Find where the given text appears and provide that cell's center as (x, y) coordinate. 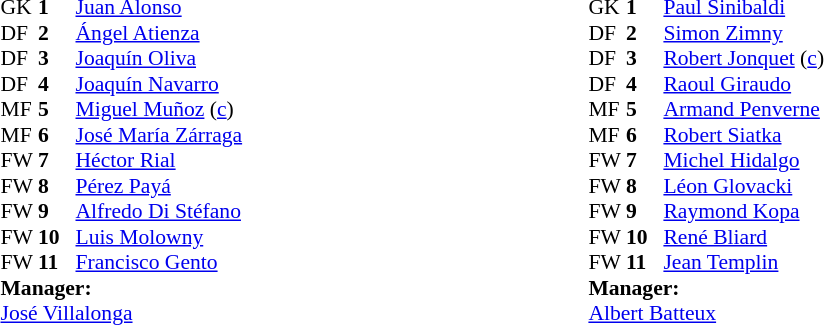
Joaquín Oliva (160, 59)
Ángel Atienza (160, 33)
Raoul Giraudo (744, 84)
René Bliard (744, 237)
Jean Templin (744, 263)
José María Zárraga (160, 135)
Luis Molowny (160, 237)
Héctor Rial (160, 161)
Robert Siatka (744, 135)
Joaquín Navarro (160, 84)
Francisco Gento (160, 263)
Raymond Kopa (744, 211)
Robert Jonquet (c) (744, 59)
Simon Zimny (744, 33)
Pérez Payá (160, 186)
Michel Hidalgo (744, 161)
Miguel Muñoz (c) (160, 109)
Armand Penverne (744, 109)
Léon Glovacki (744, 186)
Alfredo Di Stéfano (160, 211)
